Locate the cell with the specified text and output its [X, Y] center coordinate. 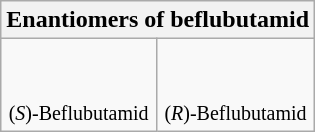
(R)-Beflubutamid [235, 85]
Enantiomers of beflubutamid [158, 20]
(S)-Beflubutamid [79, 85]
